Pinpoint the cell where the given text exists, returning its (X, Y) midpoint coordinate. 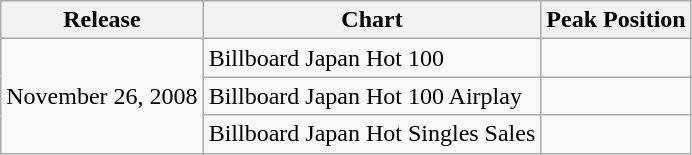
Billboard Japan Hot Singles Sales (372, 134)
November 26, 2008 (102, 96)
Billboard Japan Hot 100 Airplay (372, 96)
Peak Position (616, 20)
Chart (372, 20)
Release (102, 20)
Billboard Japan Hot 100 (372, 58)
